Return the [X, Y] coordinate for the center point of the cell that contains the specified text.  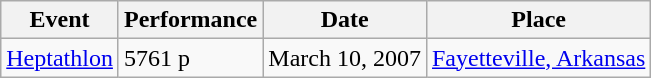
5761 p [190, 58]
March 10, 2007 [345, 58]
Event [60, 20]
Heptathlon [60, 58]
Performance [190, 20]
Place [538, 20]
Date [345, 20]
Fayetteville, Arkansas [538, 58]
